For the text-containing cell, return its midpoint in (X, Y) coordinate format. 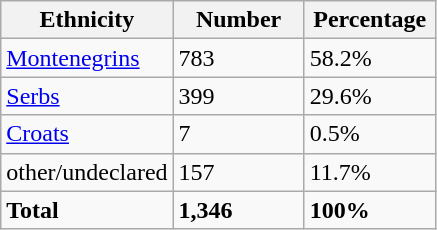
Total (87, 210)
Croats (87, 134)
157 (238, 172)
100% (370, 210)
11.7% (370, 172)
7 (238, 134)
Ethnicity (87, 20)
1,346 (238, 210)
0.5% (370, 134)
Number (238, 20)
58.2% (370, 58)
29.6% (370, 96)
other/undeclared (87, 172)
Serbs (87, 96)
Montenegrins (87, 58)
399 (238, 96)
Percentage (370, 20)
783 (238, 58)
